Return [x, y] of the center of cell containing provided text 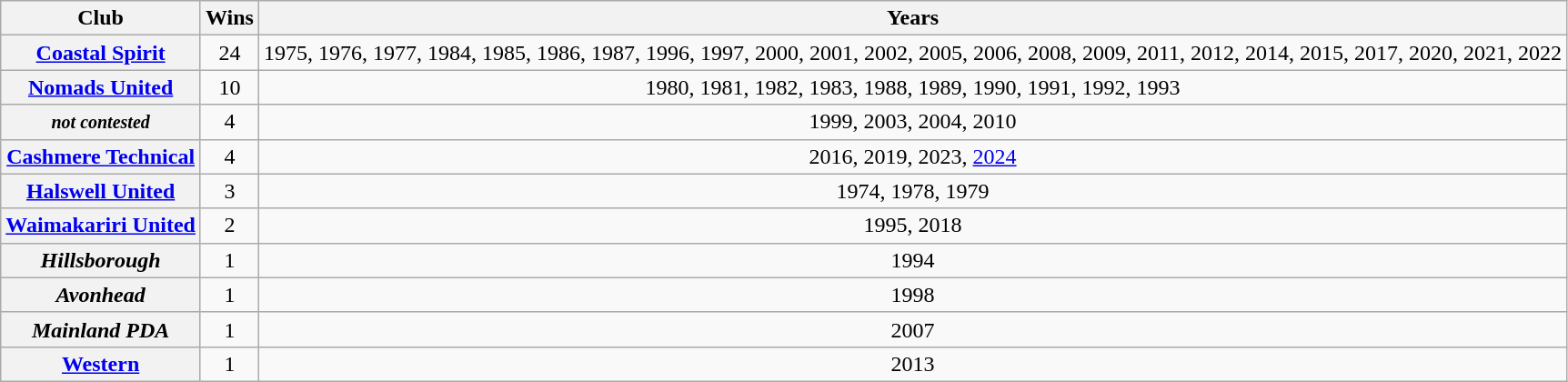
1994 [912, 260]
1980, 1981, 1982, 1983, 1988, 1989, 1990, 1991, 1992, 1993 [912, 87]
Halswell United [101, 191]
Hillsborough [101, 260]
Club [101, 18]
1995, 2018 [912, 226]
1998 [912, 295]
1999, 2003, 2004, 2010 [912, 122]
Waimakariri United [101, 226]
Cashmere Technical [101, 156]
Nomads United [101, 87]
Wins [229, 18]
1975, 1976, 1977, 1984, 1985, 1986, 1987, 1996, 1997, 2000, 2001, 2002, 2005, 2006, 2008, 2009, 2011, 2012, 2014, 2015, 2017, 2020, 2021, 2022 [912, 53]
1974, 1978, 1979 [912, 191]
3 [229, 191]
2 [229, 226]
Coastal Spirit [101, 53]
2013 [912, 364]
Years [912, 18]
Western [101, 364]
2007 [912, 329]
not contested [101, 122]
10 [229, 87]
24 [229, 53]
Mainland PDA [101, 329]
Avonhead [101, 295]
2016, 2019, 2023, 2024 [912, 156]
